Search for the cell housing the specified text and yield its (X, Y) center coordinate. 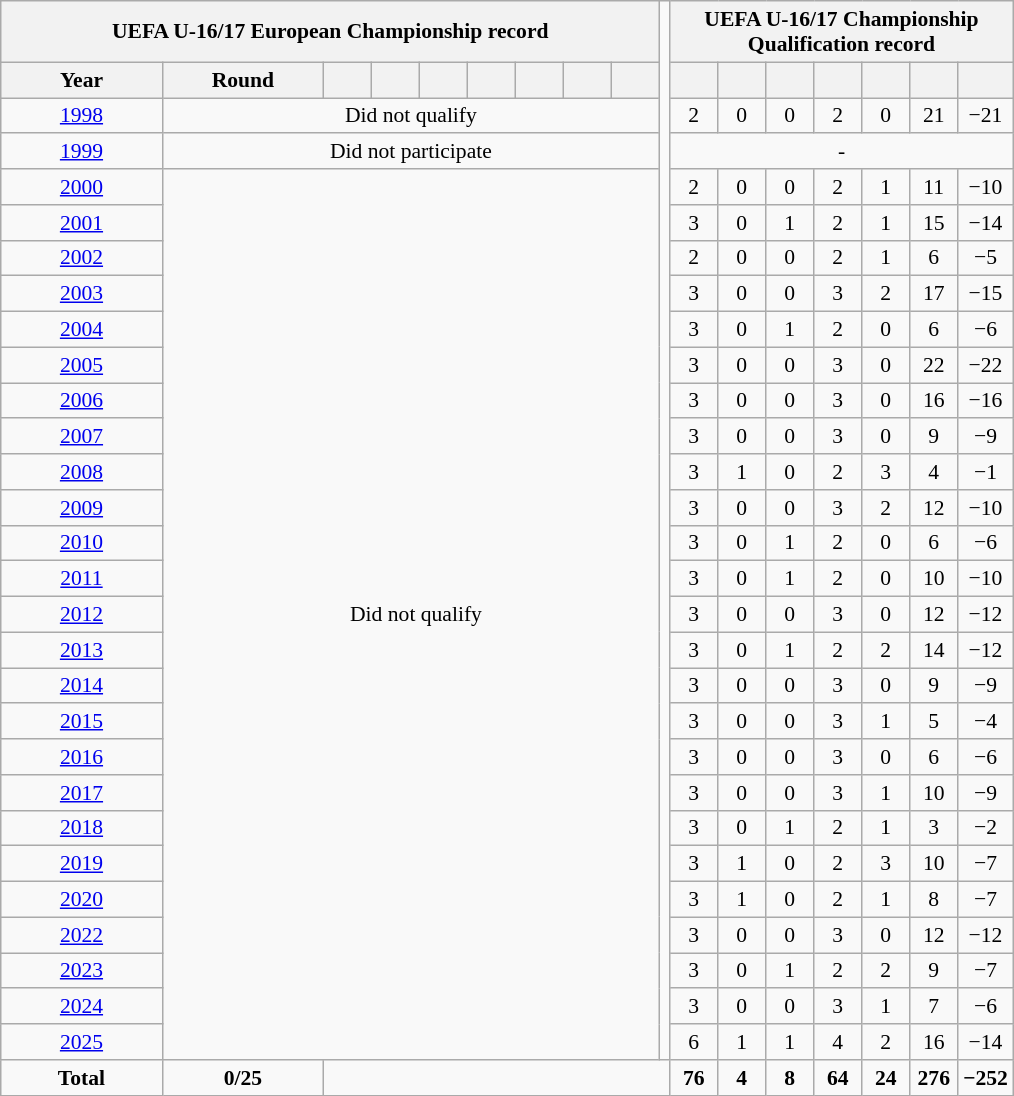
2014 (82, 686)
21 (934, 116)
2023 (82, 971)
1999 (82, 152)
−5 (986, 258)
2019 (82, 864)
2006 (82, 401)
Did not participate (410, 152)
2009 (82, 508)
2008 (82, 472)
0/25 (242, 1078)
2001 (82, 223)
2012 (82, 615)
11 (934, 187)
Year (82, 80)
−252 (986, 1078)
2011 (82, 579)
22 (934, 365)
−1 (986, 472)
17 (934, 294)
2013 (82, 650)
2017 (82, 793)
2010 (82, 543)
−16 (986, 401)
2007 (82, 437)
24 (886, 1078)
2016 (82, 757)
2003 (82, 294)
276 (934, 1078)
−15 (986, 294)
14 (934, 650)
2004 (82, 330)
2020 (82, 900)
2018 (82, 828)
7 (934, 1007)
2022 (82, 935)
2025 (82, 1042)
Round (242, 80)
76 (694, 1078)
UEFA U-16/17 Championship Qualification record (842, 32)
2005 (82, 365)
UEFA U-16/17 European Championship record (330, 32)
Total (82, 1078)
2002 (82, 258)
1998 (82, 116)
64 (838, 1078)
2015 (82, 722)
- (842, 152)
2024 (82, 1007)
−22 (986, 365)
2000 (82, 187)
15 (934, 223)
−2 (986, 828)
−4 (986, 722)
−21 (986, 116)
5 (934, 722)
